Pinpoint the cell where the given text exists, returning its [x, y] midpoint coordinate. 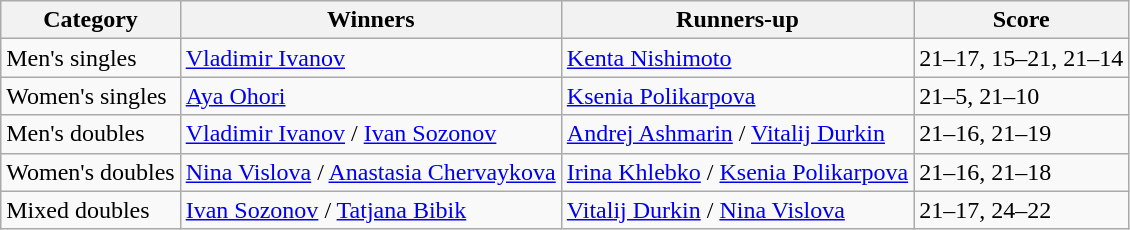
Winners [370, 20]
Vladimir Ivanov / Ivan Sozonov [370, 134]
21–5, 21–10 [1022, 96]
Mixed doubles [90, 210]
Vitalij Durkin / Nina Vislova [737, 210]
Category [90, 20]
Score [1022, 20]
Women's doubles [90, 172]
Men's singles [90, 58]
Men's doubles [90, 134]
Nina Vislova / Anastasia Chervaykova [370, 172]
Ksenia Polikarpova [737, 96]
21–16, 21–19 [1022, 134]
Vladimir Ivanov [370, 58]
Ivan Sozonov / Tatjana Bibik [370, 210]
Women's singles [90, 96]
Andrej Ashmarin / Vitalij Durkin [737, 134]
21–16, 21–18 [1022, 172]
Runners-up [737, 20]
21–17, 15–21, 21–14 [1022, 58]
21–17, 24–22 [1022, 210]
Kenta Nishimoto [737, 58]
Irina Khlebko / Ksenia Polikarpova [737, 172]
Aya Ohori [370, 96]
